From the cell containing the given text, extract its center point as (x, y) coordinate. 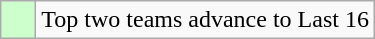
Top two teams advance to Last 16 (206, 20)
